Locate the cell with the specified text and output its (x, y) center coordinate. 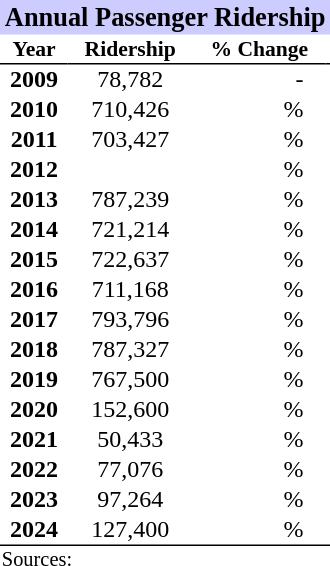
2009 (34, 79)
152,600 (130, 409)
767,500 (130, 379)
722,637 (130, 259)
2021 (34, 439)
2019 (34, 379)
793,796 (130, 319)
2017 (34, 319)
711,168 (130, 289)
2023 (34, 499)
2011 (34, 139)
2016 (34, 289)
2014 (34, 229)
2013 (34, 199)
2024 (34, 529)
% Change (260, 49)
2010 (34, 109)
787,327 (130, 349)
2012 (34, 169)
Annual Passenger Ridership (165, 17)
78,782 (130, 79)
50,433 (130, 439)
97,264 (130, 499)
703,427 (130, 139)
721,214 (130, 229)
710,426 (130, 109)
2022 (34, 469)
2018 (34, 349)
Year (34, 49)
787,239 (130, 199)
77,076 (130, 469)
- (260, 79)
2015 (34, 259)
2020 (34, 409)
Ridership (130, 49)
127,400 (130, 529)
